Output the (X, Y) coordinate of the center of the cell containing the given text.  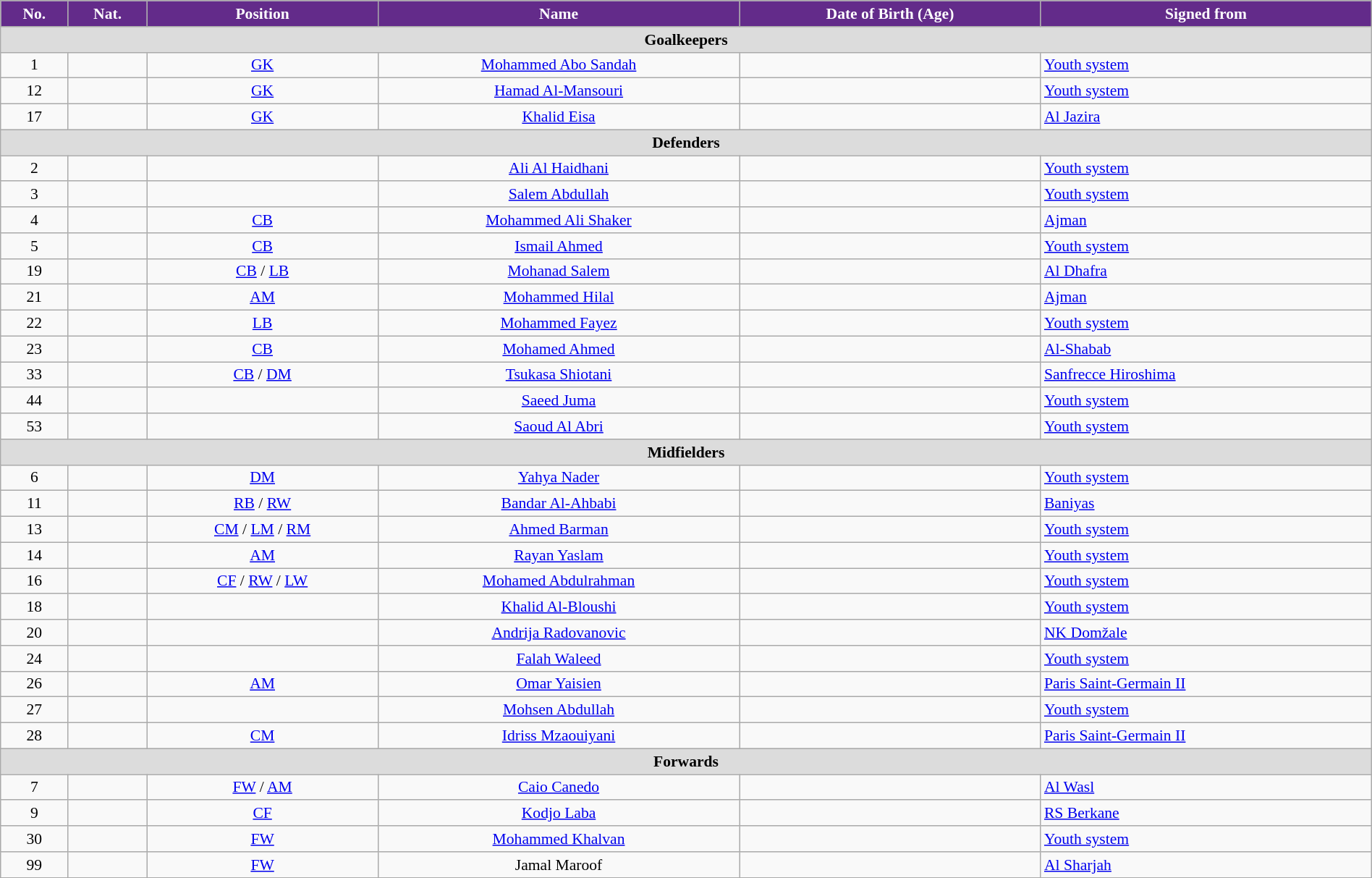
2 (35, 169)
Hamad Al-Mansouri (559, 91)
53 (35, 426)
28 (35, 736)
Andrija Radovanovic (559, 633)
Nat. (107, 14)
Saeed Juma (559, 401)
RS Berkane (1206, 814)
Saoud Al Abri (559, 426)
Ahmed Barman (559, 530)
Mohammed Khalvan (559, 839)
Khalid Eisa (559, 117)
1 (35, 65)
9 (35, 814)
Name (559, 14)
4 (35, 220)
3 (35, 195)
Tsukasa Shiotani (559, 375)
Position (262, 14)
Al Wasl (1206, 788)
23 (35, 349)
Jamal Maroof (559, 865)
5 (35, 246)
99 (35, 865)
Mohsen Abdullah (559, 710)
CF / RW / LW (262, 581)
Baniyas (1206, 504)
Al Sharjah (1206, 865)
FW / AM (262, 788)
Goalkeepers (686, 40)
Mohammed Ali Shaker (559, 220)
CB / DM (262, 375)
14 (35, 555)
20 (35, 633)
30 (35, 839)
Al-Shabab (1206, 349)
19 (35, 271)
Forwards (686, 761)
Ismail Ahmed (559, 246)
21 (35, 297)
Khalid Al-Bloushi (559, 607)
Al Jazira (1206, 117)
Mohammed Abo Sandah (559, 65)
Mohamed Abdulrahman (559, 581)
Signed from (1206, 14)
11 (35, 504)
CM / LM / RM (262, 530)
No. (35, 14)
26 (35, 684)
27 (35, 710)
CM (262, 736)
33 (35, 375)
Midfielders (686, 452)
Ali Al Haidhani (559, 169)
12 (35, 91)
Falah Waleed (559, 659)
Omar Yaisien (559, 684)
CF (262, 814)
RB / RW (262, 504)
Kodjo Laba (559, 814)
7 (35, 788)
CB / LB (262, 271)
Salem Abdullah (559, 195)
DM (262, 478)
Mohammed Fayez (559, 324)
24 (35, 659)
Mohanad Salem (559, 271)
18 (35, 607)
22 (35, 324)
NK Domžale (1206, 633)
Sanfrecce Hiroshima (1206, 375)
LB (262, 324)
Defenders (686, 143)
44 (35, 401)
16 (35, 581)
13 (35, 530)
17 (35, 117)
Mohammed Hilal (559, 297)
Al Dhafra (1206, 271)
Mohamed Ahmed (559, 349)
Date of Birth (Age) (890, 14)
Yahya Nader (559, 478)
Rayan Yaslam (559, 555)
Caio Canedo (559, 788)
Bandar Al-Ahbabi (559, 504)
Idriss Mzaouiyani (559, 736)
6 (35, 478)
